For the text-containing cell, return its midpoint in [X, Y] coordinate format. 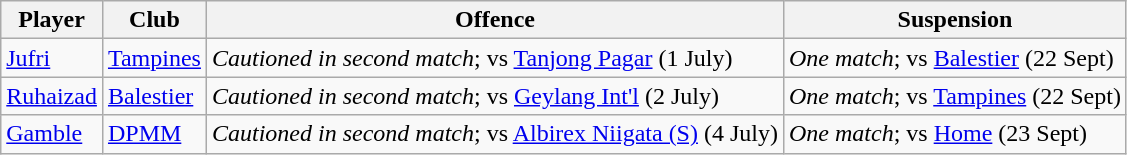
Ruhaizad [52, 96]
One match; vs Balestier (22 Sept) [954, 58]
Tampines [154, 58]
One match; vs Home (23 Sept) [954, 134]
Jufri [52, 58]
Offence [494, 20]
One match; vs Tampines (22 Sept) [954, 96]
Player [52, 20]
Suspension [954, 20]
Gamble [52, 134]
Cautioned in second match; vs Tanjong Pagar (1 July) [494, 58]
Balestier [154, 96]
DPMM [154, 134]
Club [154, 20]
Cautioned in second match; vs Geylang Int'l (2 July) [494, 96]
Cautioned in second match; vs Albirex Niigata (S) (4 July) [494, 134]
